Search for the cell housing the specified text and yield its (x, y) center coordinate. 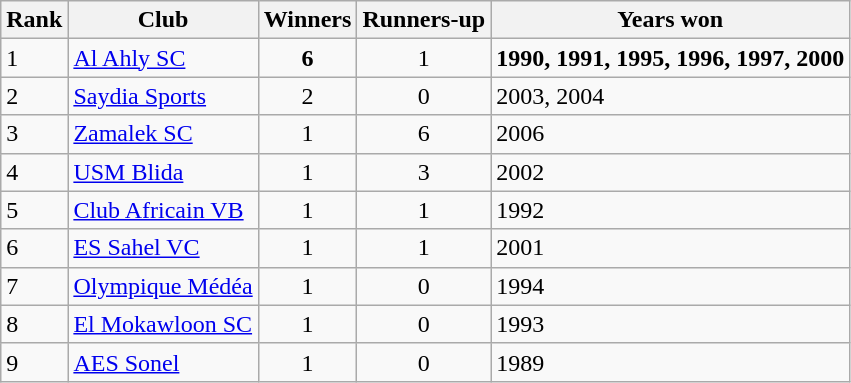
2003, 2004 (670, 96)
Al Ahly SC (163, 58)
5 (34, 210)
USM Blida (163, 172)
1993 (670, 324)
1990, 1991, 1995, 1996, 1997, 2000 (670, 58)
2001 (670, 248)
Runners-up (424, 20)
Rank (34, 20)
7 (34, 286)
Club (163, 20)
1992 (670, 210)
Club Africain VB (163, 210)
2006 (670, 134)
1989 (670, 362)
4 (34, 172)
1994 (670, 286)
ES Sahel VC (163, 248)
AES Sonel (163, 362)
Zamalek SC (163, 134)
9 (34, 362)
Saydia Sports (163, 96)
2002 (670, 172)
El Mokawloon SC (163, 324)
8 (34, 324)
Years won (670, 20)
Olympique Médéa (163, 286)
Winners (308, 20)
